From the cell containing the given text, extract its center point as [x, y] coordinate. 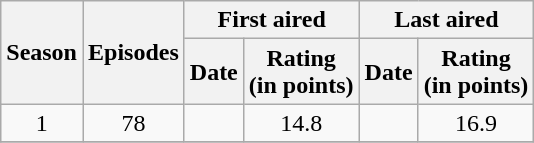
16.9 [476, 123]
Episodes [133, 52]
Last aired [446, 20]
First aired [272, 20]
1 [42, 123]
14.8 [301, 123]
Season [42, 52]
78 [133, 123]
